Scan for the cell matching the given text and deliver its [X, Y] coordinate at center. 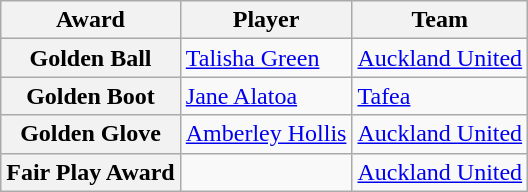
Tafea [440, 96]
Fair Play Award [91, 172]
Player [266, 20]
Golden Glove [91, 134]
Team [440, 20]
Award [91, 20]
Golden Boot [91, 96]
Amberley Hollis [266, 134]
Golden Ball [91, 58]
Talisha Green [266, 58]
Jane Alatoa [266, 96]
